Capture the cell that displays the provided text and extract its [X, Y] central coordinate. 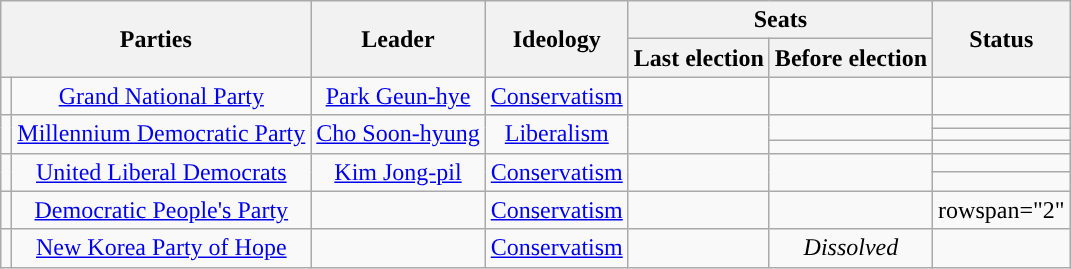
Last election [698, 58]
Kim Jong-pil [398, 172]
Cho Soon-hyung [398, 134]
Before election [850, 58]
Seats [780, 20]
Dissolved [850, 248]
Leader [398, 39]
Status [1002, 39]
Liberalism [556, 134]
United Liberal Democrats [162, 172]
Ideology [556, 39]
Park Geun-hye [398, 96]
Democratic People's Party [162, 210]
New Korea Party of Hope [162, 248]
Millennium Democratic Party [162, 134]
rowspan="2" [1002, 210]
Parties [156, 39]
Grand National Party [162, 96]
